Capture the cell that displays the provided text and extract its (x, y) central coordinate. 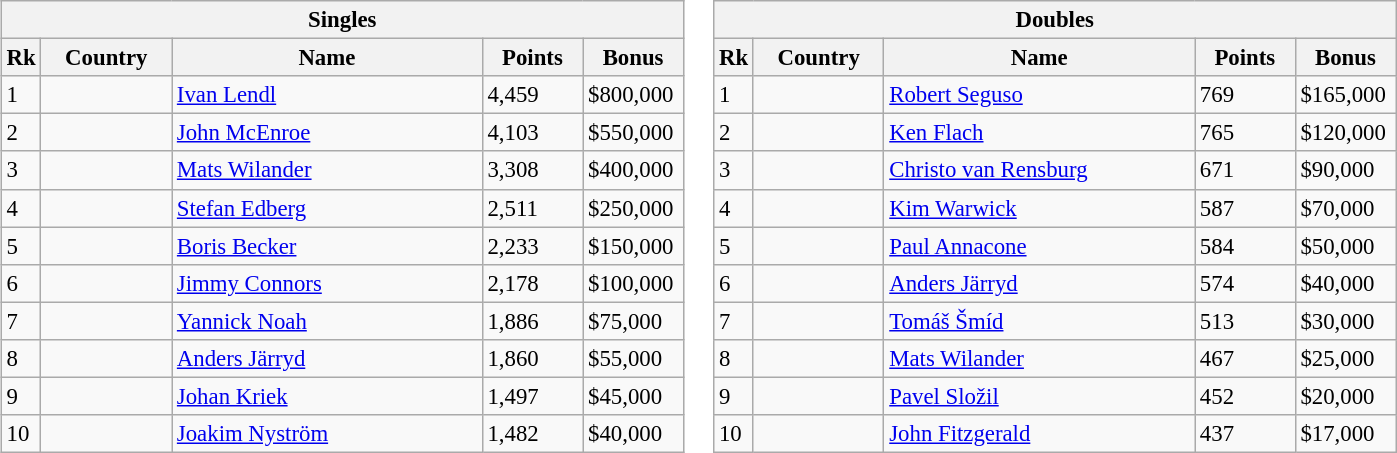
$75,000 (634, 321)
$25,000 (1346, 358)
$800,000 (634, 95)
Jimmy Connors (328, 283)
Doubles (1055, 20)
Singles (342, 20)
2,233 (532, 246)
$55,000 (634, 358)
Tomáš Šmíd (1040, 321)
Ivan Lendl (328, 95)
584 (1246, 246)
$150,000 (634, 246)
$250,000 (634, 208)
$120,000 (1346, 133)
2,178 (532, 283)
Boris Becker (328, 246)
1,860 (532, 358)
$50,000 (1346, 246)
$165,000 (1346, 95)
1,497 (532, 396)
452 (1246, 396)
Kim Warwick (1040, 208)
$20,000 (1346, 396)
Stefan Edberg (328, 208)
Johan Kriek (328, 396)
Yannick Noah (328, 321)
765 (1246, 133)
587 (1246, 208)
$550,000 (634, 133)
3,308 (532, 170)
437 (1246, 434)
$70,000 (1346, 208)
$100,000 (634, 283)
1,886 (532, 321)
$400,000 (634, 170)
John McEnroe (328, 133)
Joakim Nyström (328, 434)
4,459 (532, 95)
Ken Flach (1040, 133)
467 (1246, 358)
John Fitzgerald (1040, 434)
671 (1246, 170)
Robert Seguso (1040, 95)
769 (1246, 95)
1,482 (532, 434)
Pavel Složil (1040, 396)
Paul Annacone (1040, 246)
$45,000 (634, 396)
$17,000 (1346, 434)
$90,000 (1346, 170)
574 (1246, 283)
513 (1246, 321)
$30,000 (1346, 321)
2,511 (532, 208)
Christo van Rensburg (1040, 170)
4,103 (532, 133)
